Pinpoint the cell where the given text exists, returning its [X, Y] midpoint coordinate. 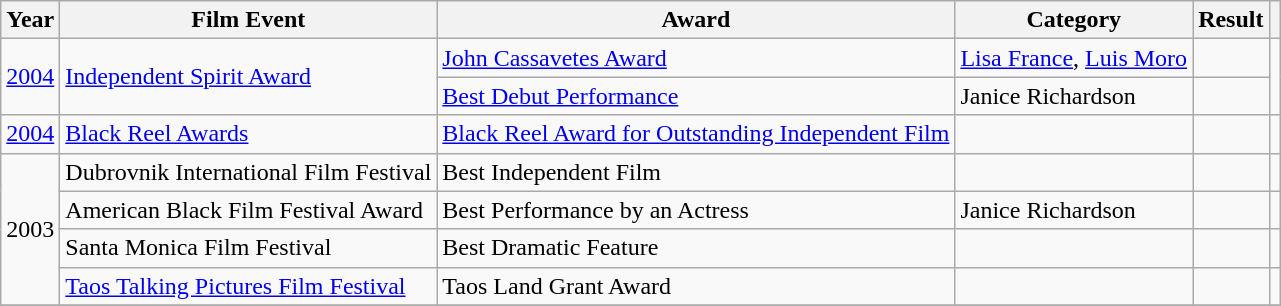
2003 [30, 229]
Year [30, 20]
Santa Monica Film Festival [248, 248]
Lisa France, Luis Moro [1074, 58]
John Cassavetes Award [696, 58]
Result [1231, 20]
Black Reel Awards [248, 134]
Independent Spirit Award [248, 77]
Black Reel Award for Outstanding Independent Film [696, 134]
Best Debut Performance [696, 96]
Dubrovnik International Film Festival [248, 172]
Best Dramatic Feature [696, 248]
American Black Film Festival Award [248, 210]
Taos Land Grant Award [696, 286]
Film Event [248, 20]
Best Performance by an Actress [696, 210]
Best Independent Film [696, 172]
Taos Talking Pictures Film Festival [248, 286]
Award [696, 20]
Category [1074, 20]
